Identify which cell holds the provided text, then report its (x, y) central coordinate. 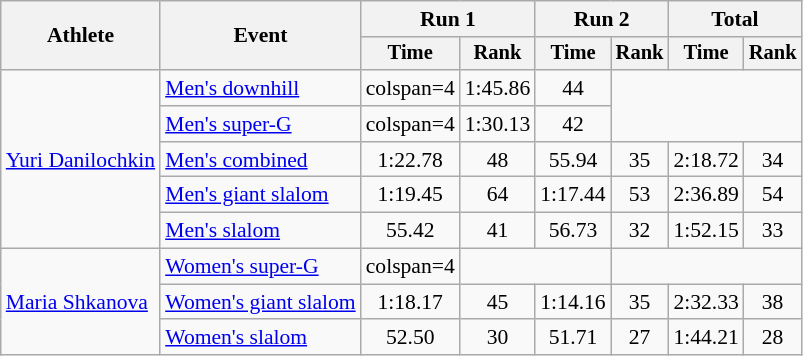
Yuri Danilochkin (80, 159)
1:30.13 (498, 124)
Men's giant slalom (260, 195)
30 (498, 338)
Men's slalom (260, 231)
Run 2 (602, 19)
34 (773, 160)
27 (640, 338)
Women's slalom (260, 338)
1:17.44 (572, 195)
2:18.72 (706, 160)
1:44.21 (706, 338)
1:45.86 (498, 88)
48 (498, 160)
55.94 (572, 160)
56.73 (572, 231)
Total (734, 19)
55.42 (410, 231)
54 (773, 195)
2:36.89 (706, 195)
1:52.15 (706, 231)
1:18.17 (410, 302)
28 (773, 338)
38 (773, 302)
44 (572, 88)
1:14.16 (572, 302)
Women's giant slalom (260, 302)
Athlete (80, 36)
Men's downhill (260, 88)
42 (572, 124)
2:32.33 (706, 302)
45 (498, 302)
Event (260, 36)
1:22.78 (410, 160)
Maria Shkanova (80, 302)
41 (498, 231)
64 (498, 195)
Run 1 (448, 19)
32 (640, 231)
1:19.45 (410, 195)
Women's super-G (260, 267)
51.71 (572, 338)
53 (640, 195)
52.50 (410, 338)
Men's combined (260, 160)
33 (773, 231)
Men's super-G (260, 124)
